Provide the [x, y] coordinate of the cell's center where the given text is located.  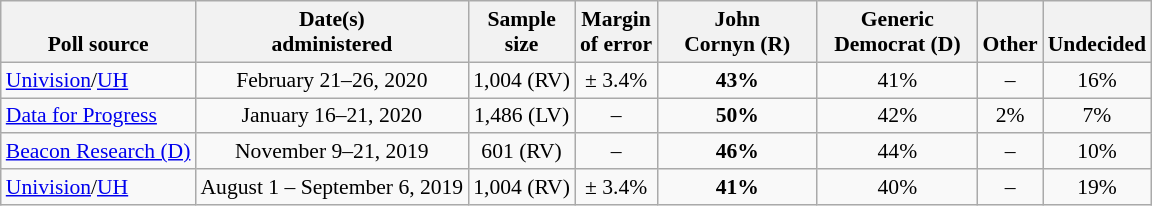
42% [897, 116]
August 1 – September 6, 2019 [332, 187]
43% [737, 80]
10% [1097, 152]
44% [897, 152]
46% [737, 152]
November 9–21, 2019 [332, 152]
Marginof error [616, 32]
January 16–21, 2020 [332, 116]
Date(s)administered [332, 32]
JohnCornyn (R) [737, 32]
Poll source [98, 32]
Samplesize [522, 32]
1,486 (LV) [522, 116]
Beacon Research (D) [98, 152]
50% [737, 116]
601 (RV) [522, 152]
GenericDemocrat (D) [897, 32]
2% [1010, 116]
7% [1097, 116]
16% [1097, 80]
40% [897, 187]
Undecided [1097, 32]
February 21–26, 2020 [332, 80]
19% [1097, 187]
Data for Progress [98, 116]
Other [1010, 32]
